Pinpoint the cell where the given text exists, returning its [x, y] midpoint coordinate. 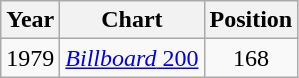
Position [251, 20]
Year [30, 20]
1979 [30, 58]
168 [251, 58]
Chart [132, 20]
Billboard 200 [132, 58]
